Provide the [x, y] coordinate of the cell's center where the given text is located.  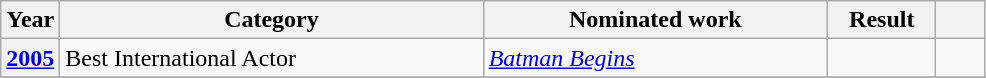
Year [30, 20]
2005 [30, 58]
Nominated work [656, 20]
Best International Actor [272, 58]
Result [882, 20]
Category [272, 20]
Batman Begins [656, 58]
